Return [x, y] of the center of cell containing provided text 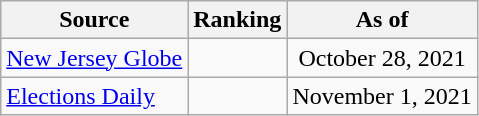
October 28, 2021 [382, 58]
As of [382, 20]
Source [94, 20]
November 1, 2021 [382, 96]
Ranking [238, 20]
Elections Daily [94, 96]
New Jersey Globe [94, 58]
